Determine the [x, y] coordinate at the center of the cell enclosing the given text.  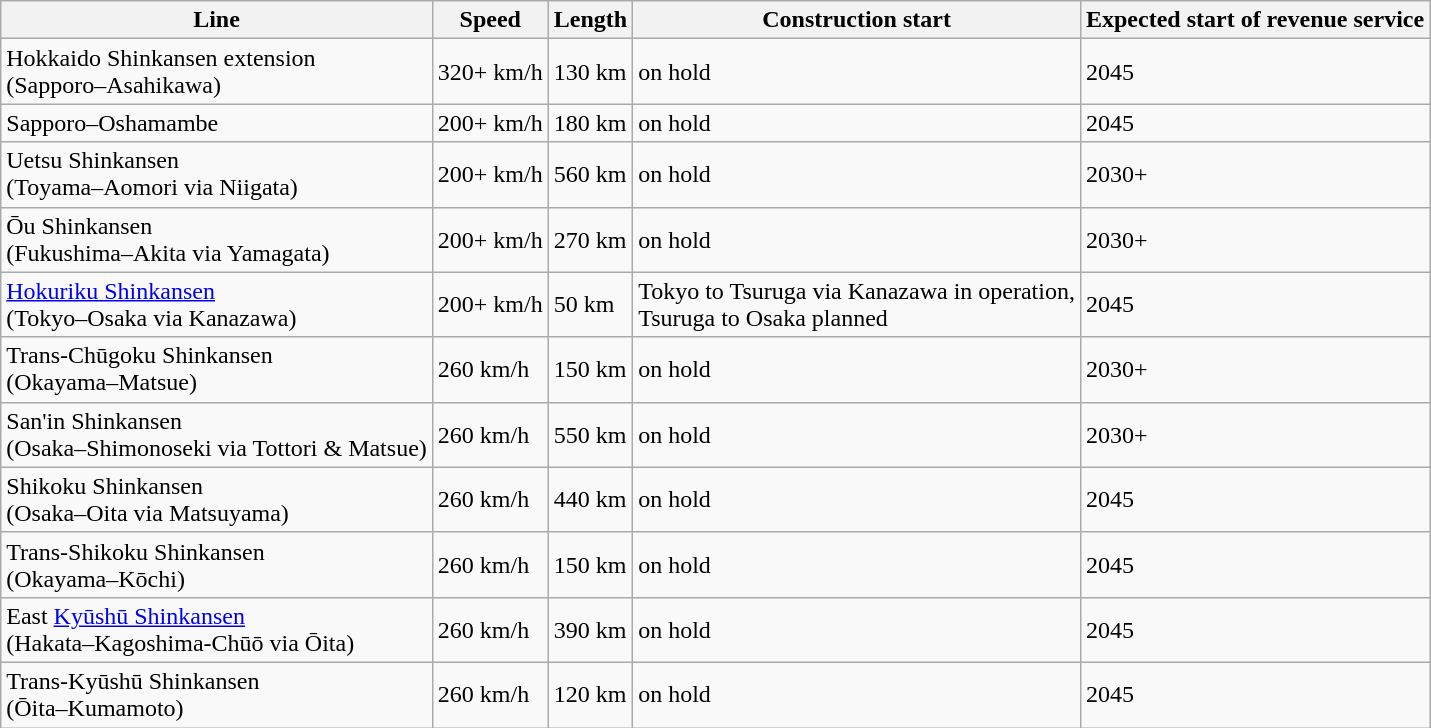
Expected start of revenue service [1254, 20]
East Kyūshū Shinkansen (Hakata–Kagoshima-Chūō via Ōita) [217, 630]
320+ km/h [490, 72]
Line [217, 20]
Sapporo–Oshamambe [217, 123]
Hokkaido Shinkansen extension (Sapporo–Asahikawa) [217, 72]
Trans-Chūgoku Shinkansen (Okayama–Matsue) [217, 370]
Hokuriku Shinkansen (Tokyo–Osaka via Kanazawa) [217, 304]
120 km [590, 694]
Speed [490, 20]
Shikoku Shinkansen (Osaka–Oita via Matsuyama) [217, 500]
550 km [590, 434]
270 km [590, 240]
560 km [590, 174]
Tokyo to Tsuruga via Kanazawa in operation,Tsuruga to Osaka planned [857, 304]
Length [590, 20]
50 km [590, 304]
180 km [590, 123]
130 km [590, 72]
440 km [590, 500]
Ōu Shinkansen (Fukushima–Akita via Yamagata) [217, 240]
Uetsu Shinkansen (Toyama–Aomori via Niigata) [217, 174]
390 km [590, 630]
San'in Shinkansen (Osaka–Shimonoseki via Tottori & Matsue) [217, 434]
Trans-Shikoku Shinkansen (Okayama–Kōchi) [217, 564]
Trans-Kyūshū Shinkansen (Ōita–Kumamoto) [217, 694]
Construction start [857, 20]
